Find where the given text appears and provide that cell's center as (X, Y) coordinate. 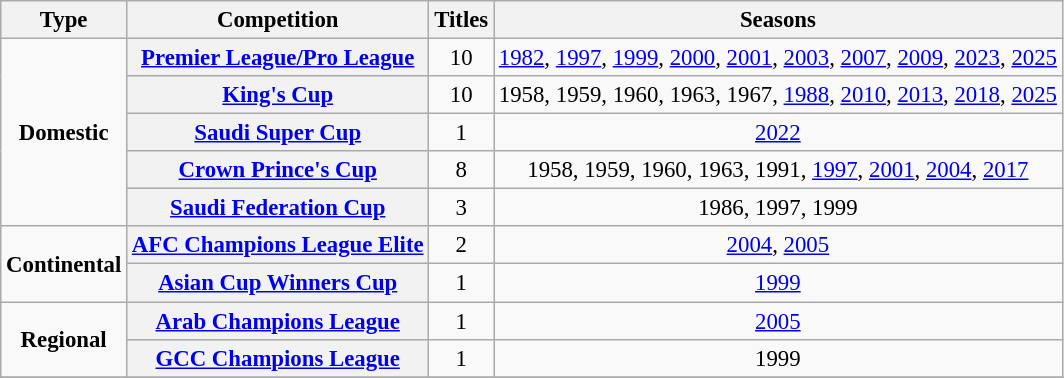
2022 (778, 133)
1958, 1959, 1960, 1963, 1967, 1988, 2010, 2013, 2018, 2025 (778, 95)
Titles (462, 20)
King's Cup (278, 95)
AFC Champions League Elite (278, 245)
2 (462, 245)
8 (462, 170)
1986, 1997, 1999 (778, 208)
Saudi Federation Cup (278, 208)
Type (64, 20)
Arab Champions League (278, 321)
Crown Prince's Cup (278, 170)
Regional (64, 340)
Domestic (64, 133)
2004, 2005 (778, 245)
3 (462, 208)
Competition (278, 20)
1982, 1997, 1999, 2000, 2001, 2003, 2007, 2009, 2023, 2025 (778, 58)
Saudi Super Cup (278, 133)
GCC Champions League (278, 358)
Seasons (778, 20)
Continental (64, 264)
Premier League/Pro League (278, 58)
Asian Cup Winners Cup (278, 283)
2005 (778, 321)
1958, 1959, 1960, 1963, 1991, 1997, 2001, 2004, 2017 (778, 170)
